Extract the [X, Y] coordinate from the center of the cell holding the provided text.  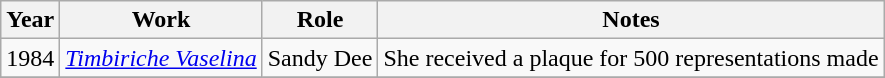
Notes [631, 20]
Timbiriche Vaselina [161, 58]
Sandy Dee [320, 58]
1984 [30, 58]
Work [161, 20]
She received a plaque for 500 representations made [631, 58]
Year [30, 20]
Role [320, 20]
